Extract the (x, y) coordinate from the center of the cell holding the provided text.  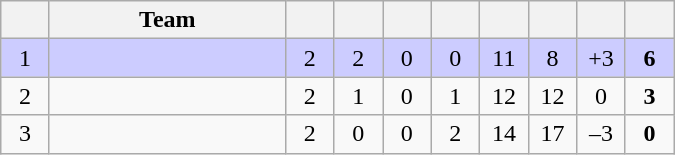
Team (167, 20)
14 (504, 134)
+3 (602, 58)
17 (552, 134)
11 (504, 58)
6 (650, 58)
8 (552, 58)
–3 (602, 134)
